Detect which cell encompasses the target text, then output its (X, Y) center coordinate. 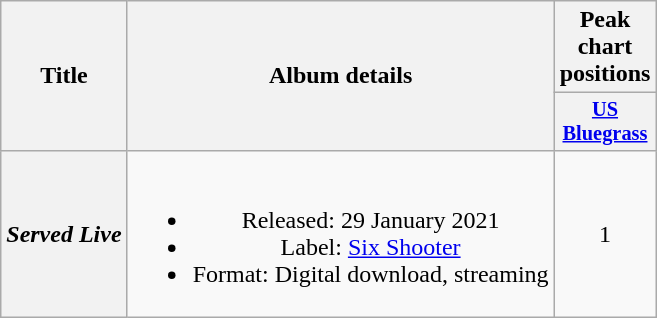
Served Live (64, 234)
Album details (340, 76)
1 (605, 234)
Peak chart positions (605, 47)
Released: 29 January 2021Label: Six ShooterFormat: Digital download, streaming (340, 234)
US Bluegrass (605, 122)
Title (64, 76)
